Identify which cell holds the provided text, then report its [X, Y] central coordinate. 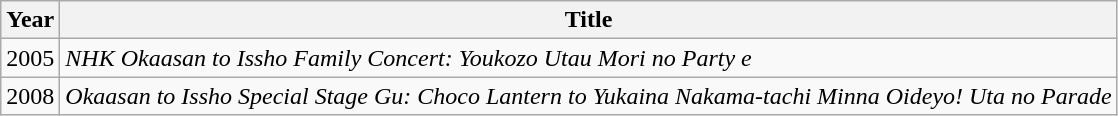
NHK Okaasan to Issho Family Concert: Youkozo Utau Mori no Party e [588, 58]
Year [30, 20]
2005 [30, 58]
Title [588, 20]
2008 [30, 96]
Okaasan to Issho Special Stage Gu: Choco Lantern to Yukaina Nakama-tachi Minna Oideyo! Uta no Parade [588, 96]
